From the cell containing the given text, extract its center point as [x, y] coordinate. 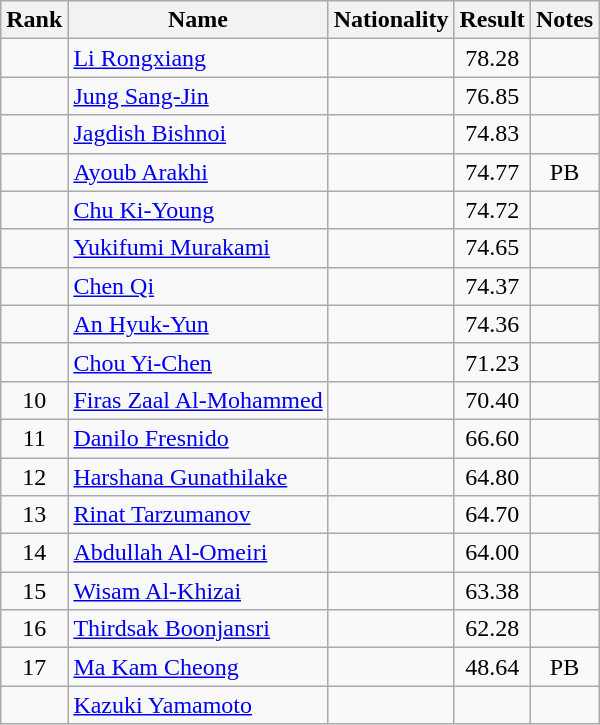
11 [34, 438]
Chu Ki-Young [198, 210]
71.23 [492, 362]
64.00 [492, 553]
74.37 [492, 286]
76.85 [492, 96]
15 [34, 591]
Wisam Al-Khizai [198, 591]
74.36 [492, 324]
Chou Yi-Chen [198, 362]
17 [34, 667]
Notes [564, 20]
63.38 [492, 591]
Danilo Fresnido [198, 438]
Result [492, 20]
Rinat Tarzumanov [198, 515]
74.72 [492, 210]
13 [34, 515]
Chen Qi [198, 286]
Thirdsak Boonjansri [198, 629]
Nationality [391, 20]
An Hyuk-Yun [198, 324]
Harshana Gunathilake [198, 477]
Kazuki Yamamoto [198, 705]
Yukifumi Murakami [198, 248]
74.77 [492, 172]
Firas Zaal Al-Mohammed [198, 400]
Rank [34, 20]
74.65 [492, 248]
Ayoub Arakhi [198, 172]
16 [34, 629]
Jung Sang-Jin [198, 96]
14 [34, 553]
Abdullah Al-Omeiri [198, 553]
70.40 [492, 400]
64.70 [492, 515]
64.80 [492, 477]
Ma Kam Cheong [198, 667]
74.83 [492, 134]
10 [34, 400]
66.60 [492, 438]
Jagdish Bishnoi [198, 134]
Li Rongxiang [198, 58]
12 [34, 477]
48.64 [492, 667]
78.28 [492, 58]
62.28 [492, 629]
Name [198, 20]
